From the cell containing the given text, extract its center point as (x, y) coordinate. 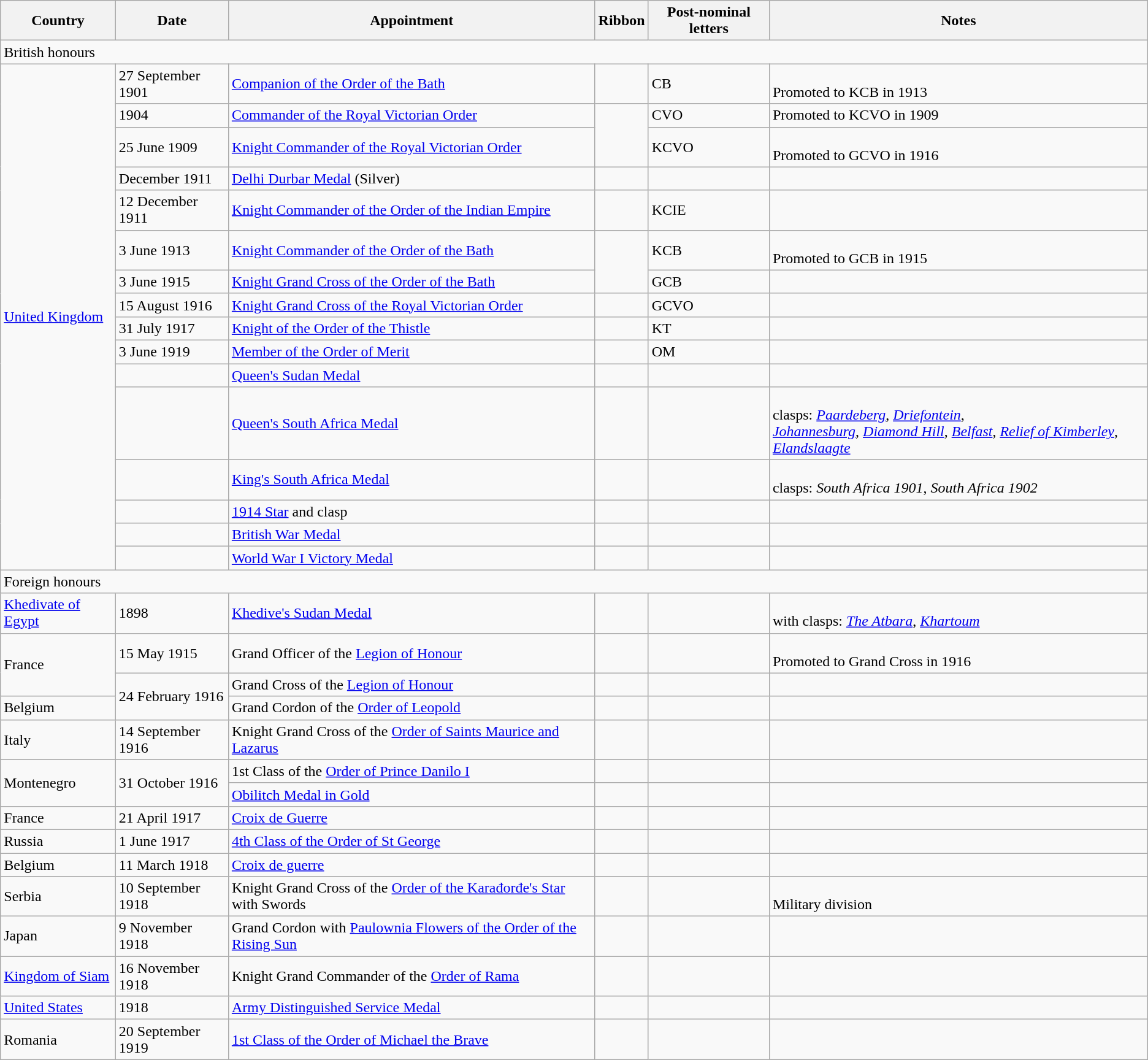
15 May 1915 (172, 653)
24 February 1916 (172, 696)
Promoted to KCB in 1913 (958, 83)
Grand Cordon of the Order of Leopold (411, 708)
World War I Victory Medal (411, 558)
Notes (958, 21)
10 September 1918 (172, 897)
CB (709, 83)
Knight Commander of the Order of the Bath (411, 250)
Country (58, 21)
27 September 1901 (172, 83)
Grand Cordon with Paulownia Flowers of the Order of the Rising Sun (411, 936)
British honours (574, 52)
Appointment (411, 21)
3 June 1915 (172, 282)
Knight Commander of the Order of the Indian Empire (411, 210)
clasps: Paardeberg, Driefontein,Johannesburg, Diamond Hill, Belfast, Relief of Kimberley, Elandslaagte (958, 423)
Khedive's Sudan Medal (411, 613)
Promoted to KCVO in 1909 (958, 115)
Member of the Order of Merit (411, 351)
14 September 1916 (172, 740)
KCVO (709, 147)
Croix de Guerre (411, 818)
GCB (709, 282)
Knight Grand Cross of the Order of Saints Maurice and Lazarus (411, 740)
United Kingdom (58, 317)
12 December 1911 (172, 210)
Military division (958, 897)
Foreign honours (574, 582)
Post-nominal letters (709, 21)
Commander of the Royal Victorian Order (411, 115)
Croix de guerre (411, 864)
clasps: South Africa 1901, South Africa 1902 (958, 480)
Grand Officer of the Legion of Honour (411, 653)
3 June 1913 (172, 250)
Knight of the Order of the Thistle (411, 328)
Knight Grand Cross of the Order of the Bath (411, 282)
31 October 1916 (172, 783)
Army Distinguished Service Medal (411, 1008)
1st Class of the Order of Prince Danilo I (411, 771)
Knight Grand Cross of the Order of the Karađorđe's Star with Swords (411, 897)
11 March 1918 (172, 864)
Grand Cross of the Legion of Honour (411, 685)
King's South Africa Medal (411, 480)
Promoted to Grand Cross in 1916 (958, 653)
Promoted to GCVO in 1916 (958, 147)
Khedivate of Egypt (58, 613)
with clasps: The Atbara, Khartoum (958, 613)
Obilitch Medal in Gold (411, 794)
Ribbon (622, 21)
Knight Commander of the Royal Victorian Order (411, 147)
United States (58, 1008)
3 June 1919 (172, 351)
Romania (58, 1039)
Kingdom of Siam (58, 977)
Russia (58, 841)
Delhi Durbar Medal (Silver) (411, 179)
Queen's South Africa Medal (411, 423)
25 June 1909 (172, 147)
Queen's Sudan Medal (411, 375)
Knight Grand Commander of the Order of Rama (411, 977)
Montenegro (58, 783)
Italy (58, 740)
Serbia (58, 897)
31 July 1917 (172, 328)
1904 (172, 115)
21 April 1917 (172, 818)
December 1911 (172, 179)
Promoted to GCB in 1915 (958, 250)
1918 (172, 1008)
1914 Star and clasp (411, 512)
OM (709, 351)
15 August 1916 (172, 305)
Companion of the Order of the Bath (411, 83)
16 November 1918 (172, 977)
1898 (172, 613)
1st Class of the Order of Michael the Brave (411, 1039)
KT (709, 328)
1 June 1917 (172, 841)
Knight Grand Cross of the Royal Victorian Order (411, 305)
CVO (709, 115)
4th Class of the Order of St George (411, 841)
GCVO (709, 305)
Date (172, 21)
British War Medal (411, 535)
9 November 1918 (172, 936)
KCB (709, 250)
KCIE (709, 210)
20 September 1919 (172, 1039)
Japan (58, 936)
